Provide the (X, Y) coordinate of the cell's center where the given text is located.  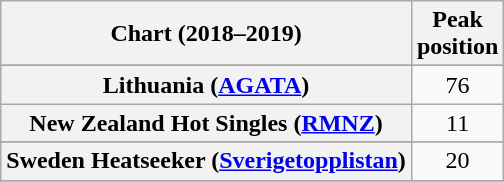
Sweden Heatseeker (Sverigetopplistan) (206, 161)
20 (457, 161)
11 (457, 123)
New Zealand Hot Singles (RMNZ) (206, 123)
Peakposition (457, 34)
Lithuania (AGATA) (206, 85)
Chart (2018–2019) (206, 34)
76 (457, 85)
